From the cell containing the given text, extract its center point as (x, y) coordinate. 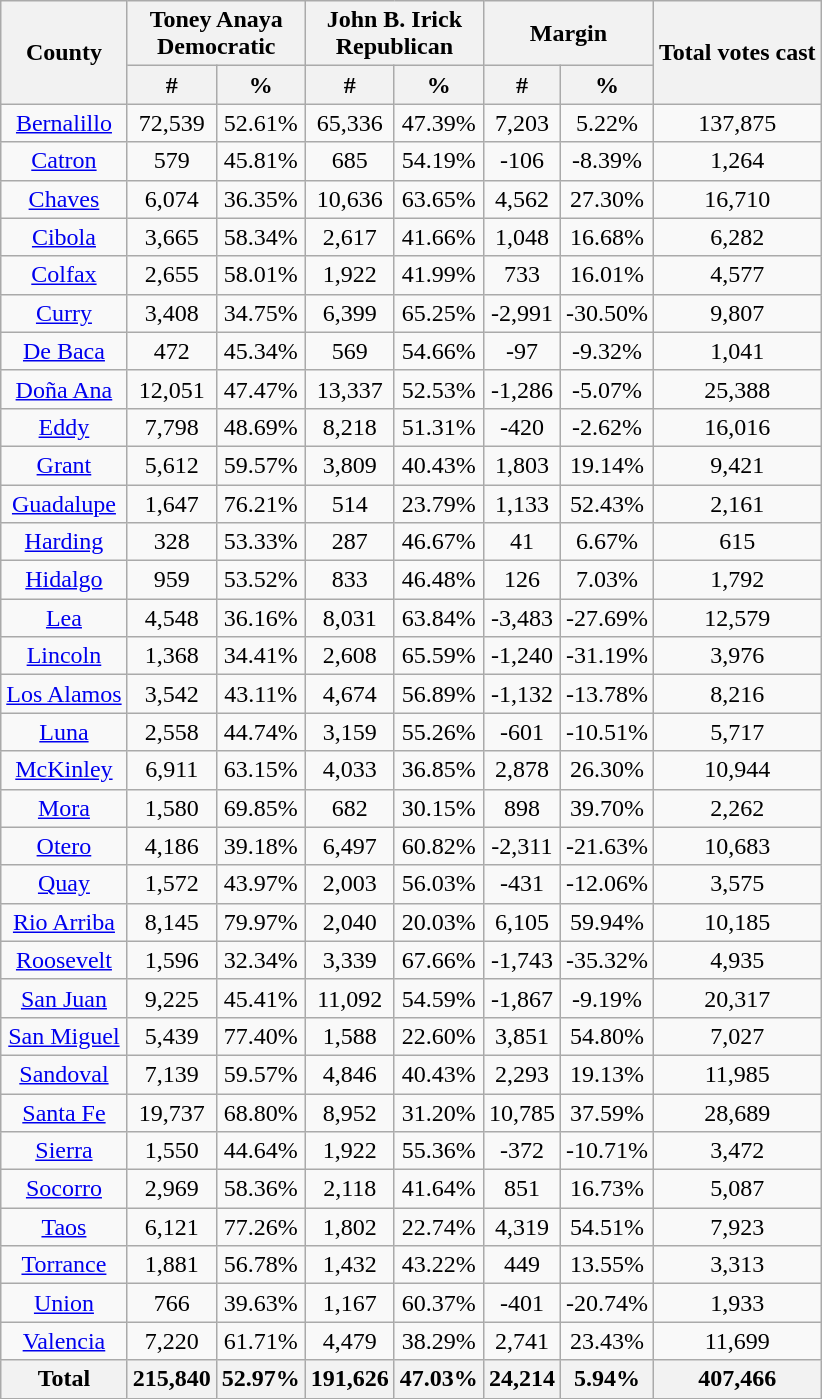
1,041 (738, 351)
Socorro (64, 1189)
San Juan (64, 998)
39.70% (606, 808)
56.78% (260, 1265)
1,264 (738, 161)
58.36% (260, 1189)
63.84% (438, 618)
1,167 (350, 1303)
Union (64, 1303)
Doña Ana (64, 389)
43.11% (260, 694)
58.34% (260, 237)
10,185 (738, 922)
4,033 (350, 770)
Harding (64, 542)
55.36% (438, 1151)
19.14% (606, 465)
685 (350, 161)
9,225 (172, 998)
43.97% (260, 884)
5.94% (606, 1379)
-27.69% (606, 618)
1,792 (738, 580)
Luna (64, 732)
45.41% (260, 998)
137,875 (738, 123)
7,798 (172, 427)
Torrance (64, 1265)
10,636 (350, 199)
41 (522, 542)
-106 (522, 161)
51.31% (438, 427)
449 (522, 1265)
1,133 (522, 503)
39.18% (260, 846)
2,558 (172, 732)
Santa Fe (64, 1113)
11,092 (350, 998)
1,580 (172, 808)
7,139 (172, 1074)
Grant (64, 465)
41.99% (438, 275)
Curry (64, 313)
8,218 (350, 427)
579 (172, 161)
34.75% (260, 313)
1,881 (172, 1265)
37.59% (606, 1113)
56.03% (438, 884)
2,040 (350, 922)
45.34% (260, 351)
43.22% (438, 1265)
1,550 (172, 1151)
-1,132 (522, 694)
Rio Arriba (64, 922)
126 (522, 580)
27.30% (606, 199)
2,969 (172, 1189)
191,626 (350, 1379)
7.03% (606, 580)
45.81% (260, 161)
1,432 (350, 1265)
10,683 (738, 846)
3,665 (172, 237)
8,031 (350, 618)
4,562 (522, 199)
733 (522, 275)
60.82% (438, 846)
Lincoln (64, 656)
46.67% (438, 542)
514 (350, 503)
3,851 (522, 1036)
Sierra (64, 1151)
6.67% (606, 542)
615 (738, 542)
3,313 (738, 1265)
25,388 (738, 389)
52.97% (260, 1379)
-10.71% (606, 1151)
10,944 (738, 770)
3,339 (350, 960)
8,145 (172, 922)
47.03% (438, 1379)
Otero (64, 846)
-401 (522, 1303)
31.20% (438, 1113)
McKinley (64, 770)
Chaves (64, 199)
44.64% (260, 1151)
41.66% (438, 237)
2,003 (350, 884)
Bernalillo (64, 123)
-2.62% (606, 427)
20,317 (738, 998)
5,612 (172, 465)
1,647 (172, 503)
-10.51% (606, 732)
-420 (522, 427)
8,952 (350, 1113)
5,717 (738, 732)
16.73% (606, 1189)
959 (172, 580)
-21.63% (606, 846)
-1,867 (522, 998)
287 (350, 542)
54.19% (438, 161)
2,617 (350, 237)
65.25% (438, 313)
Hidalgo (64, 580)
De Baca (64, 351)
1,933 (738, 1303)
24,214 (522, 1379)
Los Alamos (64, 694)
898 (522, 808)
-431 (522, 884)
1,048 (522, 237)
-8.39% (606, 161)
52.43% (606, 503)
39.63% (260, 1303)
6,911 (172, 770)
65.59% (438, 656)
407,466 (738, 1379)
6,497 (350, 846)
7,923 (738, 1227)
72,539 (172, 123)
52.53% (438, 389)
Catron (64, 161)
61.71% (260, 1341)
-31.19% (606, 656)
63.15% (260, 770)
6,121 (172, 1227)
12,579 (738, 618)
-1,743 (522, 960)
54.59% (438, 998)
44.74% (260, 732)
26.30% (606, 770)
10,785 (522, 1113)
54.80% (606, 1036)
79.97% (260, 922)
Total votes cast (738, 52)
2,293 (522, 1074)
-35.32% (606, 960)
6,282 (738, 237)
851 (522, 1189)
34.41% (260, 656)
13.55% (606, 1265)
1,596 (172, 960)
41.64% (438, 1189)
65,336 (350, 123)
4,935 (738, 960)
4,577 (738, 275)
Toney AnayaDemocratic (216, 34)
4,674 (350, 694)
60.37% (438, 1303)
3,542 (172, 694)
Valencia (64, 1341)
36.35% (260, 199)
23.79% (438, 503)
6,074 (172, 199)
-372 (522, 1151)
38.29% (438, 1341)
215,840 (172, 1379)
766 (172, 1303)
County (64, 52)
569 (350, 351)
5.22% (606, 123)
28,689 (738, 1113)
3,575 (738, 884)
54.66% (438, 351)
Margin (568, 34)
Cibola (64, 237)
48.69% (260, 427)
Lea (64, 618)
36.16% (260, 618)
Sandoval (64, 1074)
77.26% (260, 1227)
6,399 (350, 313)
1,572 (172, 884)
2,878 (522, 770)
682 (350, 808)
-13.78% (606, 694)
4,319 (522, 1227)
32.34% (260, 960)
63.65% (438, 199)
56.89% (438, 694)
-1,286 (522, 389)
16.01% (606, 275)
3,976 (738, 656)
2,262 (738, 808)
-2,311 (522, 846)
7,220 (172, 1341)
16,710 (738, 199)
-97 (522, 351)
3,472 (738, 1151)
16.68% (606, 237)
3,159 (350, 732)
-9.32% (606, 351)
Taos (64, 1227)
Roosevelt (64, 960)
20.03% (438, 922)
-2,991 (522, 313)
Guadalupe (64, 503)
36.85% (438, 770)
47.39% (438, 123)
19.13% (606, 1074)
-5.07% (606, 389)
Eddy (64, 427)
John B. IrickRepublican (394, 34)
7,027 (738, 1036)
9,807 (738, 313)
4,846 (350, 1074)
-30.50% (606, 313)
4,548 (172, 618)
58.01% (260, 275)
12,051 (172, 389)
2,655 (172, 275)
30.15% (438, 808)
5,439 (172, 1036)
-20.74% (606, 1303)
69.85% (260, 808)
8,216 (738, 694)
-3,483 (522, 618)
1,803 (522, 465)
11,699 (738, 1341)
16,016 (738, 427)
1,368 (172, 656)
22.74% (438, 1227)
-601 (522, 732)
53.52% (260, 580)
6,105 (522, 922)
472 (172, 351)
47.47% (260, 389)
833 (350, 580)
13,337 (350, 389)
9,421 (738, 465)
46.48% (438, 580)
2,608 (350, 656)
76.21% (260, 503)
1,588 (350, 1036)
4,186 (172, 846)
53.33% (260, 542)
Mora (64, 808)
3,809 (350, 465)
55.26% (438, 732)
-12.06% (606, 884)
2,741 (522, 1341)
2,161 (738, 503)
2,118 (350, 1189)
1,802 (350, 1227)
52.61% (260, 123)
23.43% (606, 1341)
22.60% (438, 1036)
5,087 (738, 1189)
7,203 (522, 123)
-9.19% (606, 998)
67.66% (438, 960)
59.94% (606, 922)
4,479 (350, 1341)
68.80% (260, 1113)
77.40% (260, 1036)
3,408 (172, 313)
-1,240 (522, 656)
San Miguel (64, 1036)
328 (172, 542)
11,985 (738, 1074)
54.51% (606, 1227)
Quay (64, 884)
Colfax (64, 275)
Total (64, 1379)
19,737 (172, 1113)
